Capture the cell that displays the provided text and extract its [x, y] central coordinate. 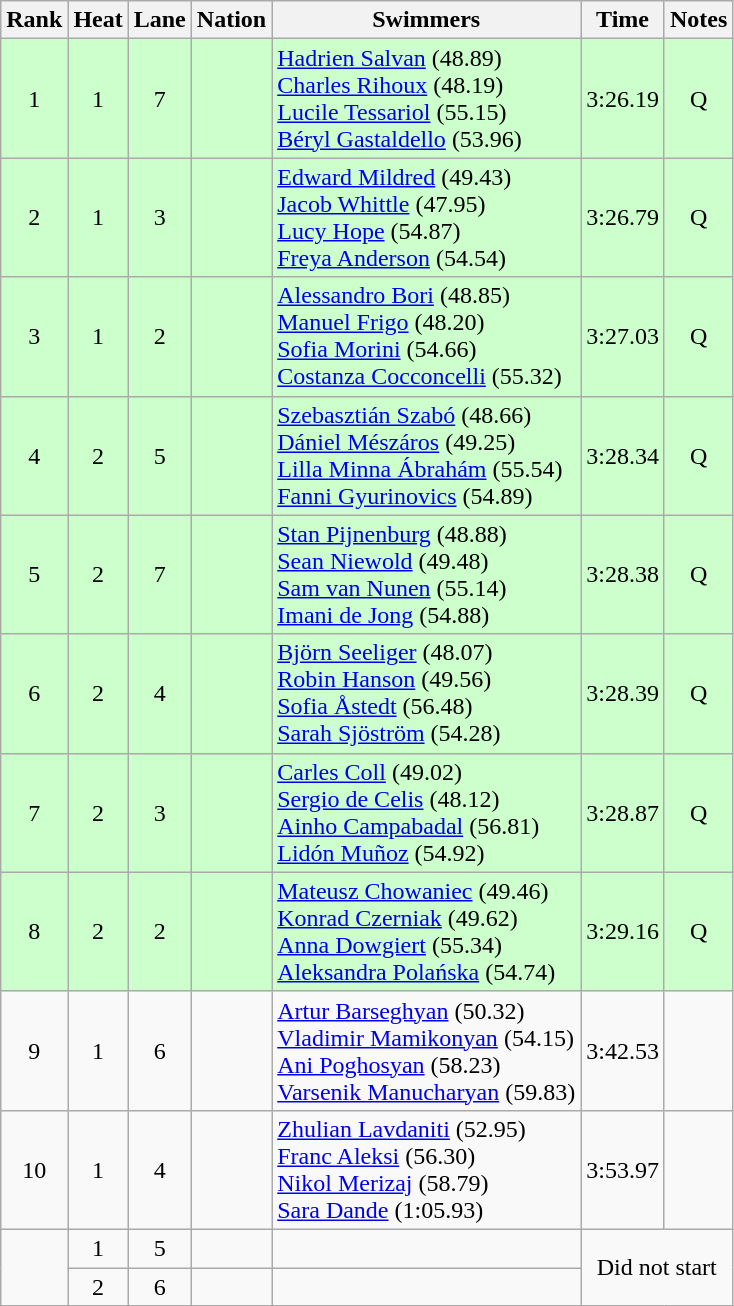
Zhulian Lavdaniti (52.95)Franc Aleksi (56.30)Nikol Merizaj (58.79)Sara Dande (1:05.93) [426, 1170]
Time [623, 20]
3:42.53 [623, 1050]
Alessandro Bori (48.85)Manuel Frigo (48.20)Sofia Morini (54.66)Costanza Cocconcelli (55.32) [426, 336]
3:29.16 [623, 932]
Artur Barseghyan (50.32)Vladimir Mamikonyan (54.15)Ani Poghosyan (58.23)Varsenik Manucharyan (59.83) [426, 1050]
3:28.87 [623, 812]
Hadrien Salvan (48.89)Charles Rihoux (48.19)Lucile Tessariol (55.15)Béryl Gastaldello (53.96) [426, 98]
3:26.19 [623, 98]
3:27.03 [623, 336]
Did not start [657, 1267]
Carles Coll (49.02)Sergio de Celis (48.12)Ainho Campabadal (56.81)Lidón Muñoz (54.92) [426, 812]
3:28.39 [623, 694]
Szebasztián Szabó (48.66)Dániel Mészáros (49.25)Lilla Minna Ábrahám (55.54)Fanni Gyurinovics (54.89) [426, 456]
Heat [98, 20]
10 [34, 1170]
3:28.38 [623, 574]
Rank [34, 20]
3:53.97 [623, 1170]
Edward Mildred (49.43)Jacob Whittle (47.95)Lucy Hope (54.87)Freya Anderson (54.54) [426, 218]
Lane [160, 20]
3:26.79 [623, 218]
Swimmers [426, 20]
9 [34, 1050]
Mateusz Chowaniec (49.46)Konrad Czerniak (49.62)Anna Dowgiert (55.34)Aleksandra Polańska (54.74) [426, 932]
Nation [231, 20]
Notes [698, 20]
Stan Pijnenburg (48.88)Sean Niewold (49.48)Sam van Nunen (55.14)Imani de Jong (54.88) [426, 574]
3:28.34 [623, 456]
Björn Seeliger (48.07)Robin Hanson (49.56)Sofia Åstedt (56.48)Sarah Sjöström (54.28) [426, 694]
8 [34, 932]
